Pinpoint the cell where the given text exists, returning its [x, y] midpoint coordinate. 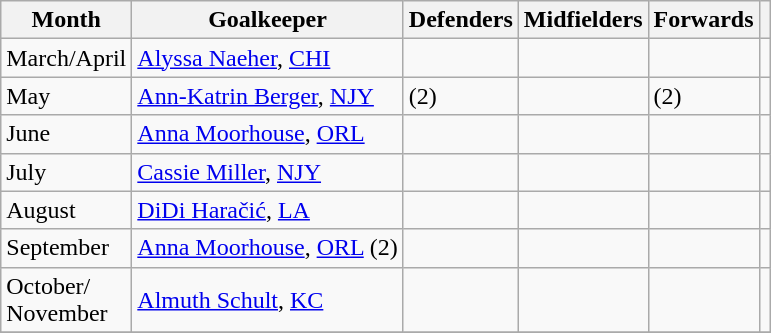
Month [66, 20]
Forwards [704, 20]
Alyssa Naeher, CHI [268, 58]
September [66, 248]
Goalkeeper [268, 20]
May [66, 96]
June [66, 134]
DiDi Haračić, LA [268, 210]
Almuth Schult, KC [268, 300]
Anna Moorhouse, ORL [268, 134]
July [66, 172]
August [66, 210]
Ann-Katrin Berger, NJY [268, 96]
October/November [66, 300]
Cassie Miller, NJY [268, 172]
Midfielders [583, 20]
March/April [66, 58]
Defenders [460, 20]
Anna Moorhouse, ORL (2) [268, 248]
